Pinpoint the cell where the given text exists, returning its (x, y) midpoint coordinate. 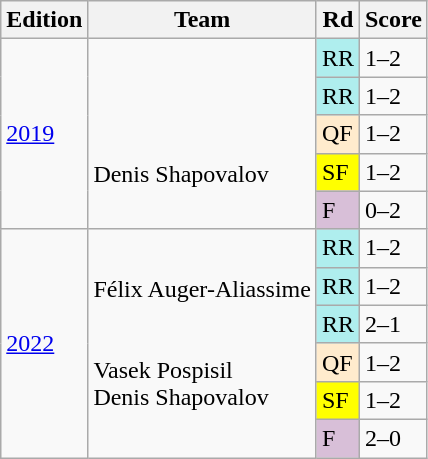
Rd (338, 20)
Félix Auger-AliassimeVasek PospisilDenis Shapovalov (202, 343)
Score (393, 20)
Edition (44, 20)
Denis Shapovalov (202, 134)
2019 (44, 134)
Team (202, 20)
2–1 (393, 324)
2022 (44, 343)
2–0 (393, 438)
0–2 (393, 210)
